Locate the cell with the specified text and output its [X, Y] center coordinate. 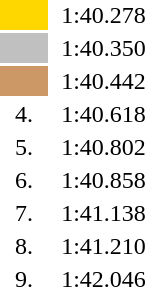
6. [24, 180]
4. [24, 114]
5. [24, 147]
7. [24, 213]
8. [24, 246]
